Capture the cell that displays the provided text and extract its (x, y) central coordinate. 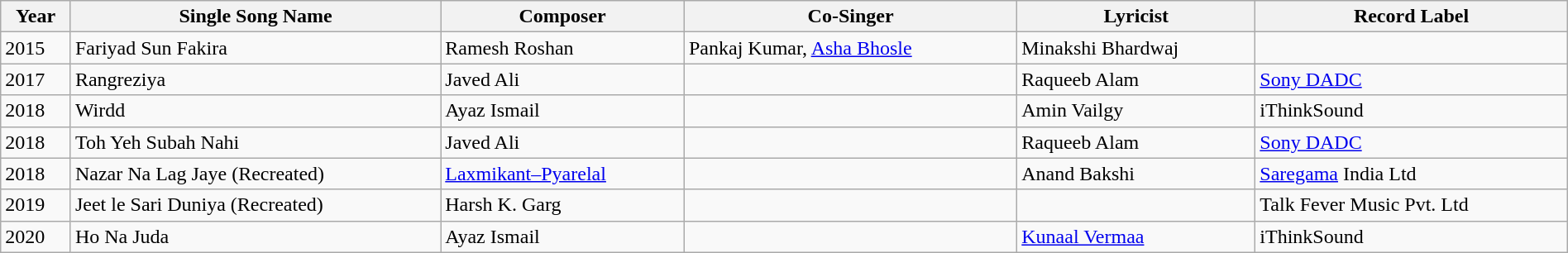
Laxmikant–Pyarelal (562, 174)
Talk Fever Music Pvt. Ltd (1411, 205)
Fariyad Sun Fakira (255, 48)
Minakshi Bhardwaj (1136, 48)
2015 (36, 48)
2017 (36, 79)
Composer (562, 17)
Single Song Name (255, 17)
2020 (36, 236)
Year (36, 17)
Ho Na Juda (255, 236)
Amin Vailgy (1136, 111)
Nazar Na Lag Jaye (Recreated) (255, 174)
Jeet le Sari Duniya (Recreated) (255, 205)
2019 (36, 205)
Wirdd (255, 111)
Kunaal Vermaa (1136, 236)
Ramesh Roshan (562, 48)
Pankaj Kumar, Asha Bhosle (850, 48)
Rangreziya (255, 79)
Record Label (1411, 17)
Toh Yeh Subah Nahi (255, 142)
Harsh K. Garg (562, 205)
Anand Bakshi (1136, 174)
Saregama India Ltd (1411, 174)
Co-Singer (850, 17)
Lyricist (1136, 17)
